Detect which cell encompasses the target text, then output its (x, y) center coordinate. 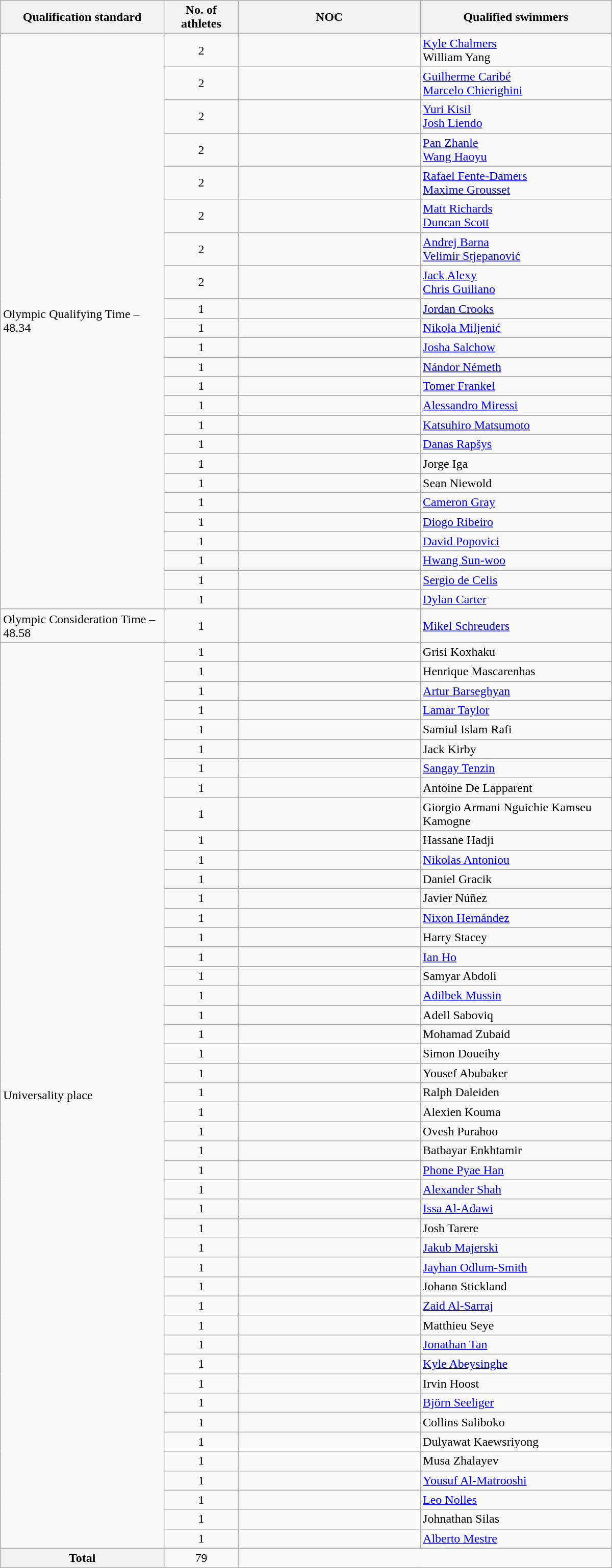
Diogo Ribeiro (516, 522)
Jack AlexyChris Guiliano (516, 282)
Matthieu Seye (516, 1325)
Jack Kirby (516, 749)
Irvin Hoost (516, 1384)
Jordan Crooks (516, 308)
Alexander Shah (516, 1189)
Tomer Frankel (516, 386)
Yousuf Al-Matrooshi (516, 1480)
Olympic Consideration Time – 48.58 (83, 626)
Johann Stickland (516, 1286)
Henrique Mascarenhas (516, 671)
Collins Saliboko (516, 1422)
NOC (329, 17)
Andrej BarnaVelimir Stjepanović (516, 249)
Ovesh Purahoo (516, 1131)
Grisi Koxhaku (516, 652)
Hassane Hadji (516, 840)
Mikel Schreuders (516, 626)
Rafael Fente-DamersMaxime Grousset (516, 182)
Jorge Iga (516, 464)
Josh Tarere (516, 1228)
Samyar Abdoli (516, 976)
Hwang Sun-woo (516, 561)
Dulyawat Kaewsriyong (516, 1442)
Josha Salchow (516, 347)
No. of athletes (201, 17)
Mohamad Zubaid (516, 1034)
Jayhan Odlum-Smith (516, 1267)
Qualification standard (83, 17)
Artur Barseghyan (516, 690)
Nándor Németh (516, 366)
Katsuhiro Matsumoto (516, 425)
Björn Seeliger (516, 1403)
Samiul Islam Rafi (516, 730)
Lamar Taylor (516, 710)
Matt RichardsDuncan Scott (516, 216)
Alessandro Miressi (516, 406)
Universality place (83, 1095)
Yuri KisilJosh Liendo (516, 116)
Sean Niewold (516, 483)
Simon Doueihy (516, 1054)
Daniel Gracik (516, 879)
Alexien Kouma (516, 1112)
Harry Stacey (516, 937)
Adell Saboviq (516, 1015)
Guilherme CaribéMarcelo Chierighini (516, 84)
Sergio de Celis (516, 580)
Danas Rapšys (516, 444)
Nikolas Antoniou (516, 860)
Kyle Abeysinghe (516, 1364)
Adilbek Mussin (516, 995)
Sangay Tenzin (516, 768)
Phone Pyae Han (516, 1170)
79 (201, 1558)
Batbayar Enkhtamir (516, 1151)
Jonathan Tan (516, 1345)
Nixon Hernández (516, 918)
Antoine De Lapparent (516, 788)
David Popovici (516, 541)
Ralph Daleiden (516, 1093)
Musa Zhalayev (516, 1461)
Pan ZhanleWang Haoyu (516, 150)
Yousef Abubaker (516, 1073)
Jakub Majerski (516, 1247)
Kyle ChalmersWilliam Yang (516, 50)
Alberto Mestre (516, 1538)
Giorgio Armani Nguichie Kamseu Kamogne (516, 814)
Total (83, 1558)
Cameron Gray (516, 502)
Nikola Miljenić (516, 328)
Ian Ho (516, 956)
Issa Al-Adawi (516, 1209)
Johnathan Silas (516, 1519)
Qualified swimmers (516, 17)
Zaid Al-Sarraj (516, 1306)
Dylan Carter (516, 599)
Olympic Qualifying Time – 48.34 (83, 322)
Javier Núñez (516, 898)
Leo Nolles (516, 1500)
